Search for the cell housing the specified text and yield its [X, Y] center coordinate. 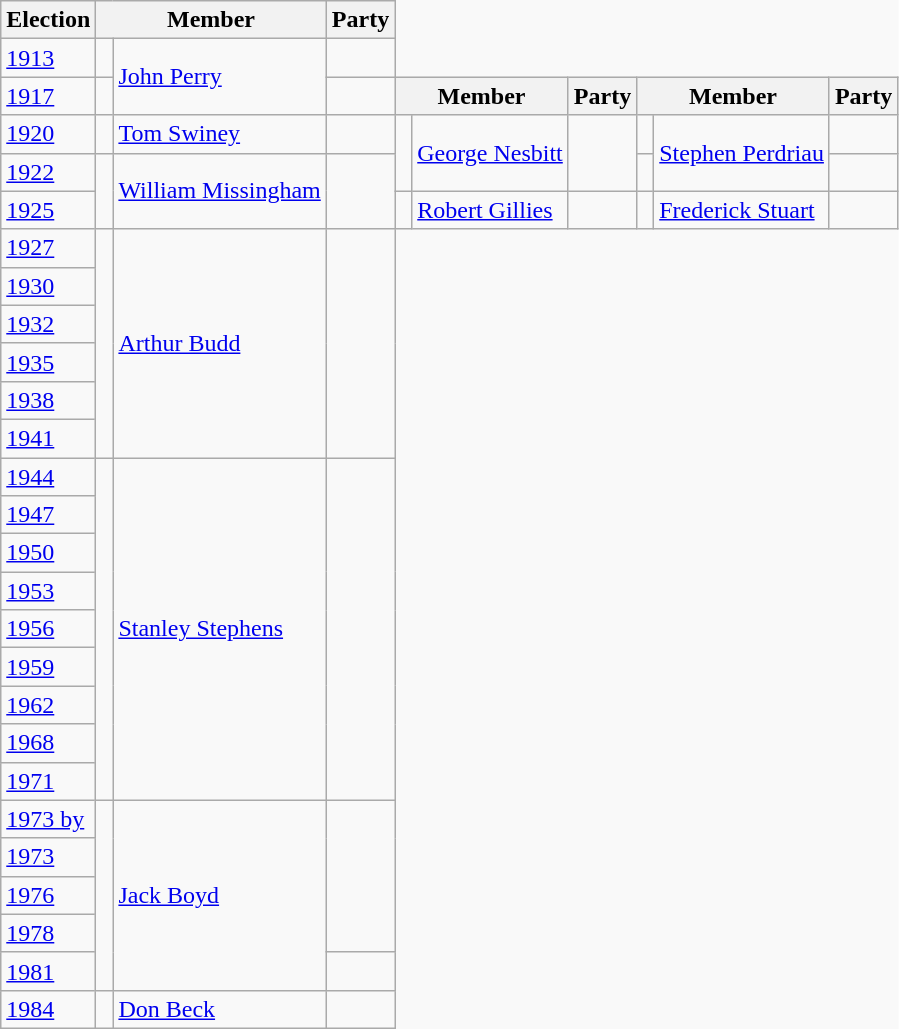
1973 [48, 857]
John Perry [220, 77]
1976 [48, 895]
1953 [48, 591]
1968 [48, 743]
1925 [48, 210]
Election [48, 20]
1927 [48, 248]
1984 [48, 1009]
1981 [48, 971]
Tom Swiney [220, 134]
Robert Gillies [490, 210]
William Missingham [220, 191]
Jack Boyd [220, 895]
1920 [48, 134]
1944 [48, 477]
George Nesbitt [490, 153]
1917 [48, 96]
1941 [48, 438]
1913 [48, 58]
1956 [48, 629]
Stanley Stephens [220, 630]
1930 [48, 286]
1959 [48, 667]
1938 [48, 400]
1935 [48, 362]
Arthur Budd [220, 343]
Don Beck [220, 1009]
1950 [48, 553]
1971 [48, 781]
1932 [48, 324]
1947 [48, 515]
1962 [48, 705]
1973 by [48, 819]
Stephen Perdriau [742, 153]
1922 [48, 172]
1978 [48, 933]
Frederick Stuart [742, 210]
